From the cell containing the given text, extract its center point as [X, Y] coordinate. 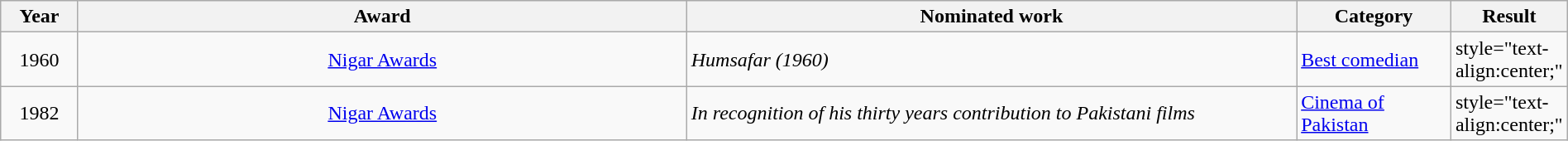
Category [1374, 17]
In recognition of his thirty years contribution to Pakistani films [991, 113]
Award [382, 17]
1982 [40, 113]
Best comedian [1374, 60]
Humsafar (1960) [991, 60]
1960 [40, 60]
Year [40, 17]
Result [1508, 17]
Nominated work [991, 17]
Cinema of Pakistan [1374, 113]
